Provide the (x, y) coordinate of the cell's center where the given text is located.  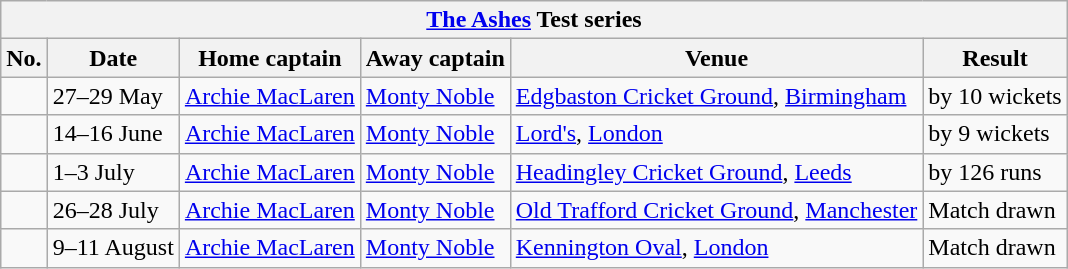
27–29 May (113, 96)
No. (24, 58)
26–28 July (113, 210)
Venue (716, 58)
by 10 wickets (995, 96)
14–16 June (113, 134)
1–3 July (113, 172)
Result (995, 58)
Edgbaston Cricket Ground, Birmingham (716, 96)
Old Trafford Cricket Ground, Manchester (716, 210)
by 126 runs (995, 172)
9–11 August (113, 248)
Kennington Oval, London (716, 248)
Headingley Cricket Ground, Leeds (716, 172)
Away captain (435, 58)
Home captain (270, 58)
The Ashes Test series (534, 20)
by 9 wickets (995, 134)
Lord's, London (716, 134)
Date (113, 58)
